For the text-containing cell, return its midpoint in [x, y] coordinate format. 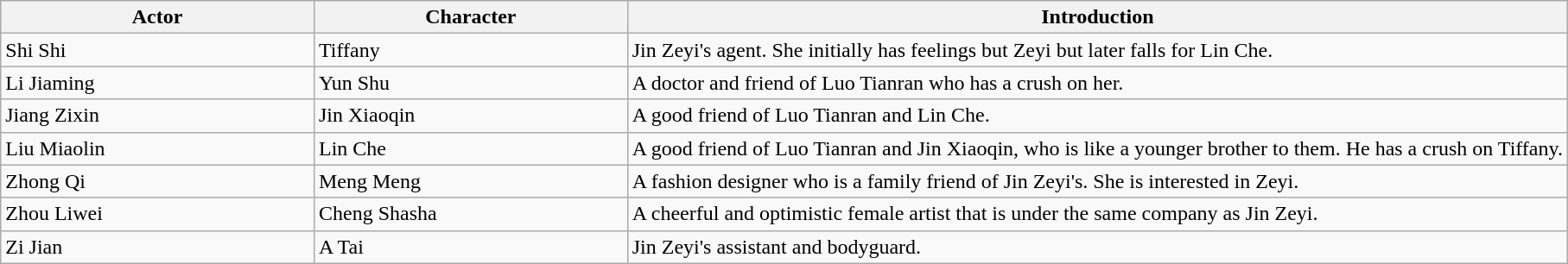
Zhong Qi [157, 181]
Actor [157, 17]
Tiffany [470, 50]
A Tai [470, 247]
Cheng Shasha [470, 214]
A good friend of Luo Tianran and Lin Che. [1097, 116]
Liu Miaolin [157, 148]
Lin Che [470, 148]
A good friend of Luo Tianran and Jin Xiaoqin, who is like a younger brother to them. He has a crush on Tiffany. [1097, 148]
Zi Jian [157, 247]
Jin Xiaoqin [470, 116]
Jin Zeyi's agent. She initially has feelings but Zeyi but later falls for Lin Che. [1097, 50]
Jiang Zixin [157, 116]
Zhou Liwei [157, 214]
Meng Meng [470, 181]
Character [470, 17]
A doctor and friend of Luo Tianran who has a crush on her. [1097, 83]
A cheerful and optimistic female artist that is under the same company as Jin Zeyi. [1097, 214]
A fashion designer who is a family friend of Jin Zeyi's. She is interested in Zeyi. [1097, 181]
Introduction [1097, 17]
Yun Shu [470, 83]
Shi Shi [157, 50]
Li Jiaming [157, 83]
Jin Zeyi's assistant and bodyguard. [1097, 247]
